Output the (x, y) coordinate of the center of the cell containing the given text.  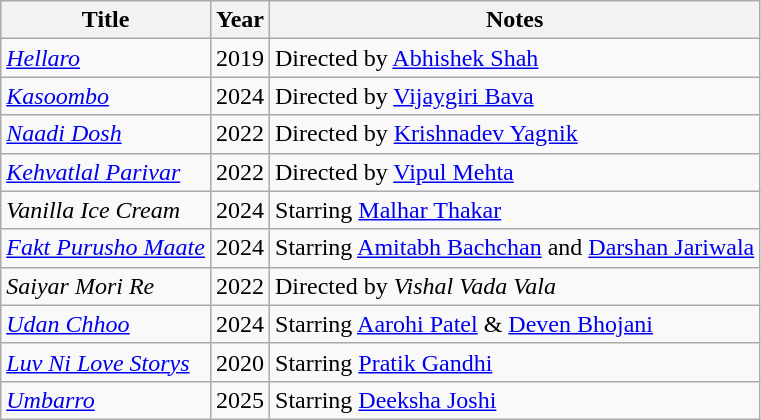
Directed by Krishnadev Yagnik (515, 134)
Saiyar Mori Re (106, 286)
Umbarro (106, 400)
Starring Deeksha Joshi (515, 400)
Hellaro (106, 58)
Kasoombo (106, 96)
Title (106, 20)
2025 (240, 400)
2019 (240, 58)
Starring Aarohi Patel & Deven Bhojani (515, 324)
Year (240, 20)
Starring Amitabh Bachchan and Darshan Jariwala (515, 248)
Luv Ni Love Storys (106, 362)
Vanilla Ice Cream (106, 210)
Starring Pratik Gandhi (515, 362)
Directed by Vipul Mehta (515, 172)
Starring Malhar Thakar (515, 210)
Notes (515, 20)
Directed by Abhishek Shah (515, 58)
Directed by Vijaygiri Bava (515, 96)
Fakt Purusho Maate (106, 248)
2020 (240, 362)
Udan Chhoo (106, 324)
Kehvatlal Parivar (106, 172)
Directed by Vishal Vada Vala (515, 286)
Naadi Dosh (106, 134)
